Pinpoint the cell where the given text exists, returning its (X, Y) midpoint coordinate. 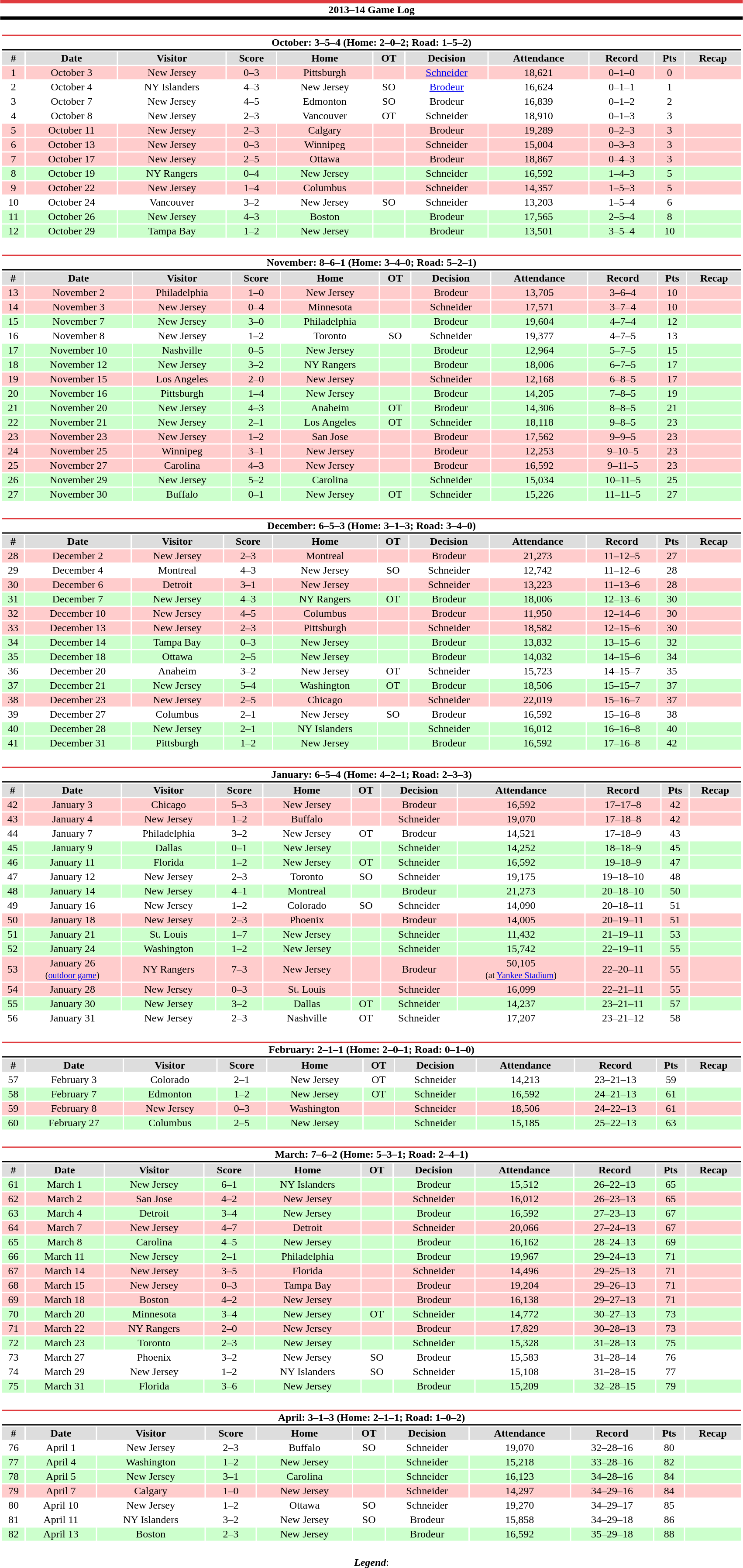
15–16–7 (622, 700)
16,624 (539, 87)
74 (13, 1372)
14,306 (540, 408)
0 (670, 73)
April 4 (61, 1462)
January 14 (72, 891)
April 1 (61, 1448)
35–29–18 (612, 1534)
12–15–6 (622, 628)
72 (13, 1343)
30–28–13 (615, 1328)
15,512 (524, 1184)
15,858 (519, 1520)
56 (12, 1018)
20–18–10 (623, 891)
26–22–13 (615, 1184)
18,910 (539, 116)
January 9 (72, 848)
27–24–13 (615, 1228)
36 (13, 671)
October 4 (72, 87)
23–21–11 (623, 1004)
15,583 (524, 1357)
19–18–10 (623, 877)
12–13–6 (622, 599)
31–28–14 (615, 1357)
November 25 (79, 451)
April 11 (61, 1520)
13,223 (538, 585)
19–18–9 (623, 862)
18 (13, 364)
November 27 (79, 466)
0–1–2 (622, 102)
49 (12, 906)
October: 3–5–4 (Home: 2–0–2; Road: 1–5–2) (371, 43)
81 (13, 1520)
13–15–6 (622, 642)
25–22–13 (616, 1123)
March 20 (65, 1314)
15,218 (519, 1462)
October 22 (72, 188)
30–27–13 (615, 1314)
26 (13, 480)
11,432 (521, 935)
January 4 (72, 819)
4–7–5 (623, 336)
70 (13, 1314)
16,162 (524, 1242)
12–14–6 (622, 613)
December 7 (78, 599)
6–7–5 (623, 364)
March 7 (65, 1228)
16 (13, 336)
34–29–17 (612, 1506)
4 (13, 116)
15,185 (526, 1123)
0–1–0 (622, 73)
12,253 (540, 451)
January 28 (72, 990)
7 (13, 159)
October 29 (72, 231)
16,138 (524, 1300)
5–7–5 (623, 351)
13,832 (538, 642)
21–19–11 (623, 935)
November 20 (79, 408)
7–3 (239, 969)
December 20 (78, 671)
31 (13, 599)
November 3 (79, 307)
December 23 (78, 700)
17,565 (539, 217)
1–7 (239, 935)
18,621 (539, 73)
15–16–8 (622, 715)
22–21–11 (623, 990)
4–7 (229, 1228)
33–28–16 (612, 1462)
20–18–11 (623, 906)
13,203 (539, 202)
85 (669, 1506)
32–28–16 (612, 1448)
December 14 (78, 642)
11,950 (538, 613)
22–20–11 (623, 969)
February 3 (74, 1080)
December 2 (78, 556)
February 7 (74, 1094)
24–21–13 (616, 1094)
19,270 (519, 1506)
14–15–7 (622, 671)
November 29 (79, 480)
March 31 (65, 1386)
15,226 (540, 495)
November 15 (79, 379)
9–10–5 (623, 451)
66 (13, 1257)
17–17–8 (623, 805)
31–28–15 (615, 1372)
18,118 (540, 422)
3–5–4 (622, 231)
2–5–4 (622, 217)
January 21 (72, 935)
18,582 (538, 628)
October 24 (72, 202)
22 (13, 422)
November 8 (79, 336)
14,213 (526, 1080)
October 8 (72, 116)
19,204 (524, 1286)
15,209 (524, 1386)
29–27–13 (615, 1300)
88 (669, 1534)
0–2–3 (622, 131)
32–28–15 (615, 1386)
23–21–12 (623, 1018)
29–25–13 (615, 1271)
16,123 (519, 1477)
14,090 (521, 906)
15–15–7 (622, 686)
17–18–9 (623, 833)
20 (13, 393)
3–7–4 (623, 307)
December 18 (78, 657)
11–12–5 (622, 556)
December 31 (78, 743)
December 27 (78, 715)
December 4 (78, 571)
3–5 (229, 1271)
0–4–3 (622, 159)
26–23–13 (615, 1199)
November 30 (79, 495)
39 (13, 715)
December 13 (78, 628)
October 17 (72, 159)
January 31 (72, 1018)
19,604 (540, 322)
86 (669, 1520)
19,967 (524, 1257)
April 10 (61, 1506)
10–11–5 (623, 480)
18–18–9 (623, 848)
17,571 (540, 307)
54 (12, 990)
April: 3–1–3 (Home: 2–1–1; Road: 1–0–2) (371, 1418)
March 14 (65, 1271)
7–8–5 (623, 393)
3–6–4 (623, 293)
March: 7–6–2 (Home: 5–3–1; Road: 2–4–1) (371, 1154)
17–16–8 (622, 743)
January 30 (72, 1004)
1–5–4 (622, 202)
15,004 (539, 144)
44 (12, 833)
13,705 (540, 293)
64 (13, 1228)
14,005 (521, 920)
January 11 (72, 862)
17–18–8 (623, 819)
11–12–6 (622, 571)
January 12 (72, 877)
0–5 (256, 351)
11–11–5 (623, 495)
9–9–5 (623, 437)
December 21 (78, 686)
12,742 (538, 571)
April 7 (61, 1491)
January: 6–5–4 (Home: 4–2–1; Road: 2–3–3) (371, 774)
March 18 (65, 1300)
16,839 (539, 102)
52 (12, 949)
6–1 (229, 1184)
March 15 (65, 1286)
29–26–13 (615, 1286)
29–24–13 (615, 1257)
23–21–13 (616, 1080)
April 5 (61, 1477)
February 27 (74, 1123)
62 (13, 1199)
9–11–5 (623, 466)
14,772 (524, 1314)
20–19–11 (623, 920)
60 (13, 1123)
17,207 (521, 1018)
24 (13, 451)
34–28–16 (612, 1477)
9 (13, 188)
January 3 (72, 805)
March 23 (65, 1343)
February 8 (74, 1108)
17,829 (524, 1328)
14 (13, 307)
December 28 (78, 729)
3–0 (256, 322)
October 26 (72, 217)
8–8–5 (623, 408)
December 10 (78, 613)
November: 8–6–1 (Home: 3–4–0; Road: 5–2–1) (371, 263)
October 11 (72, 131)
15,034 (540, 480)
1–5–3 (622, 188)
22–19–11 (623, 949)
34–29–16 (612, 1491)
March 27 (65, 1357)
April 13 (61, 1534)
46 (12, 862)
March 2 (65, 1199)
68 (13, 1286)
4–1 (239, 891)
9–8–5 (623, 422)
November 7 (79, 322)
14,496 (524, 1271)
78 (13, 1477)
33 (13, 628)
15,723 (538, 671)
14,032 (538, 657)
0–3–3 (622, 144)
13,501 (539, 231)
March 11 (65, 1257)
March 29 (65, 1372)
15,328 (524, 1343)
29 (13, 571)
January 7 (72, 833)
March 1 (65, 1184)
16–16–8 (622, 729)
16,099 (521, 990)
3–6 (229, 1386)
March 22 (65, 1328)
January 24 (72, 949)
20,066 (524, 1228)
14,205 (540, 393)
34–29–18 (612, 1520)
19,377 (540, 336)
28–24–13 (615, 1242)
January 16 (72, 906)
14,237 (521, 1004)
14,357 (539, 188)
December: 6–5–3 (Home: 3–1–3; Road: 3–4–0) (371, 526)
19,289 (539, 131)
12,964 (540, 351)
15,742 (521, 949)
November 12 (79, 364)
January 26(outdoor game) (72, 969)
6–8–5 (623, 379)
November 16 (79, 393)
March 8 (65, 1242)
March 4 (65, 1213)
5–4 (248, 686)
October 13 (72, 144)
October 3 (72, 73)
0–1–3 (622, 116)
31–28–13 (615, 1343)
22,019 (538, 700)
14,297 (519, 1491)
January 18 (72, 920)
November 23 (79, 437)
1–4–3 (622, 173)
November 21 (79, 422)
27–23–13 (615, 1213)
11 (13, 217)
11–13–6 (622, 585)
February: 2–1–1 (Home: 2–0–1; Road: 0–1–0) (371, 1049)
41 (13, 743)
19,175 (521, 877)
October 7 (72, 102)
November 2 (79, 293)
November 10 (79, 351)
50,105(at Yankee Stadium) (521, 969)
0–1–1 (622, 87)
14,521 (521, 833)
12,168 (540, 379)
5–2 (256, 480)
4–7–4 (623, 322)
24–22–13 (616, 1108)
5–3 (239, 805)
15,108 (524, 1372)
2013–14 Game Log (371, 10)
14,252 (521, 848)
December 6 (78, 585)
17,562 (540, 437)
October 19 (72, 173)
18,867 (539, 159)
14–15–6 (622, 657)
